Provide the (X, Y) coordinate of the cell's center where the given text is located.  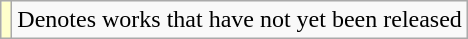
Denotes works that have not yet been released (240, 20)
